Find where the given text appears and provide that cell's center as [x, y] coordinate. 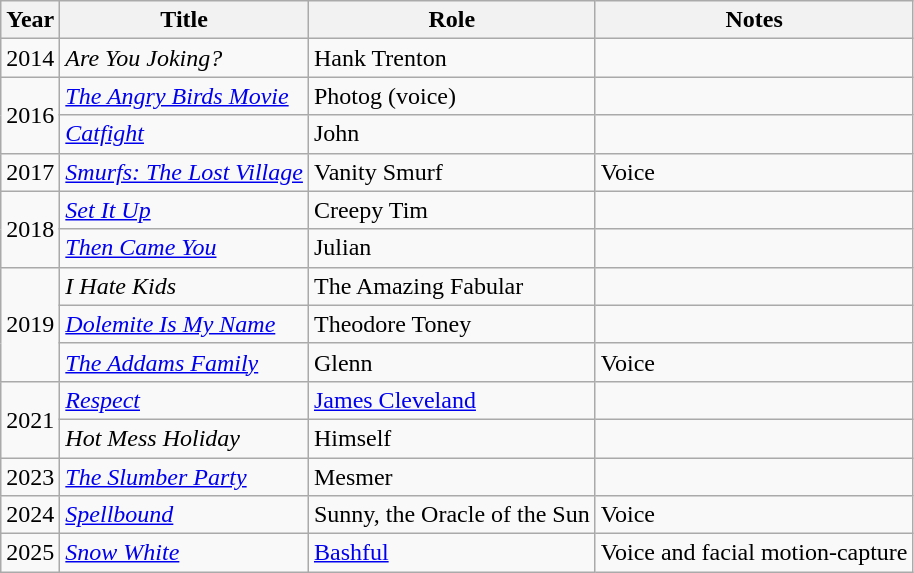
Role [452, 20]
2014 [30, 58]
Then Came You [184, 248]
2025 [30, 553]
The Addams Family [184, 362]
I Hate Kids [184, 286]
Vanity Smurf [452, 172]
Hank Trenton [452, 58]
Creepy Tim [452, 210]
2023 [30, 477]
Photog (voice) [452, 96]
Year [30, 20]
Julian [452, 248]
Notes [754, 20]
Spellbound [184, 515]
John [452, 134]
The Angry Birds Movie [184, 96]
Mesmer [452, 477]
Catfight [184, 134]
Hot Mess Holiday [184, 438]
2021 [30, 419]
Glenn [452, 362]
Snow White [184, 553]
2024 [30, 515]
Himself [452, 438]
Sunny, the Oracle of the Sun [452, 515]
Are You Joking? [184, 58]
Dolemite Is My Name [184, 324]
2019 [30, 324]
2017 [30, 172]
Bashful [452, 553]
Respect [184, 400]
2018 [30, 229]
The Slumber Party [184, 477]
James Cleveland [452, 400]
Voice and facial motion-capture [754, 553]
2016 [30, 115]
The Amazing Fabular [452, 286]
Title [184, 20]
Set It Up [184, 210]
Theodore Toney [452, 324]
Smurfs: The Lost Village [184, 172]
